Pinpoint the cell where the given text exists, returning its [X, Y] midpoint coordinate. 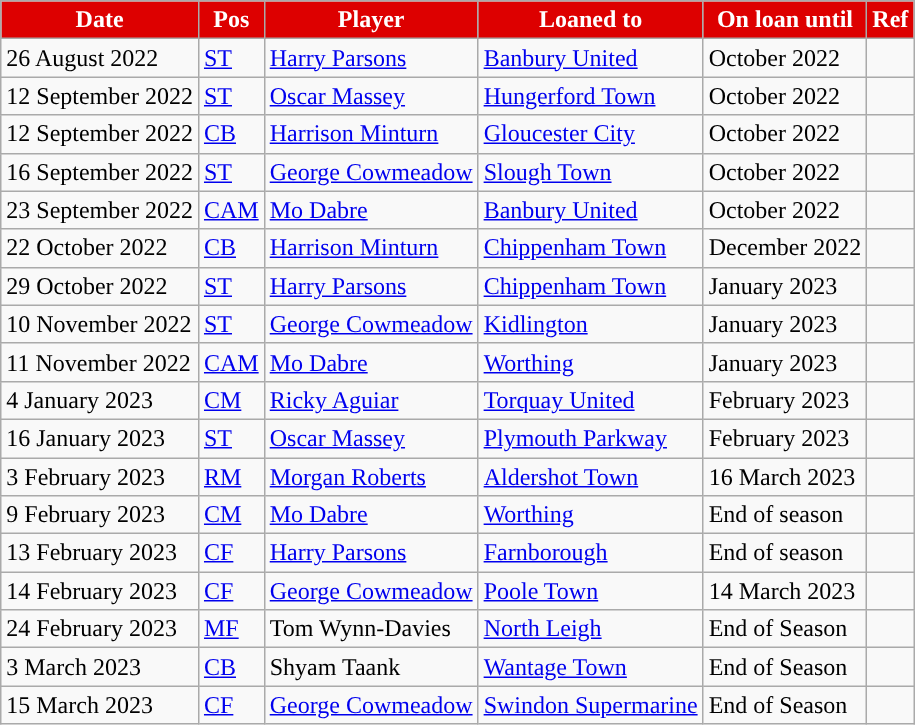
Aldershot Town [590, 477]
14 February 2023 [100, 591]
26 August 2022 [100, 58]
15 March 2023 [100, 705]
Ref [890, 20]
Gloucester City [590, 134]
29 October 2022 [100, 286]
Torquay United [590, 400]
3 February 2023 [100, 477]
North Leigh [590, 629]
Kidlington [590, 324]
Plymouth Parkway [590, 438]
December 2022 [785, 248]
9 February 2023 [100, 515]
Farnborough [590, 553]
16 September 2022 [100, 172]
4 January 2023 [100, 400]
13 February 2023 [100, 553]
RM [231, 477]
11 November 2022 [100, 362]
Hungerford Town [590, 96]
23 September 2022 [100, 210]
Poole Town [590, 591]
Swindon Supermarine [590, 705]
Shyam Taank [371, 667]
16 March 2023 [785, 477]
Player [371, 20]
10 November 2022 [100, 324]
3 March 2023 [100, 667]
Date [100, 20]
16 January 2023 [100, 438]
Morgan Roberts [371, 477]
Slough Town [590, 172]
22 October 2022 [100, 248]
MF [231, 629]
Loaned to [590, 20]
On loan until [785, 20]
14 March 2023 [785, 591]
Pos [231, 20]
Ricky Aguiar [371, 400]
24 February 2023 [100, 629]
Tom Wynn-Davies [371, 629]
Wantage Town [590, 667]
